Output the (x, y) coordinate of the center of the cell containing the given text.  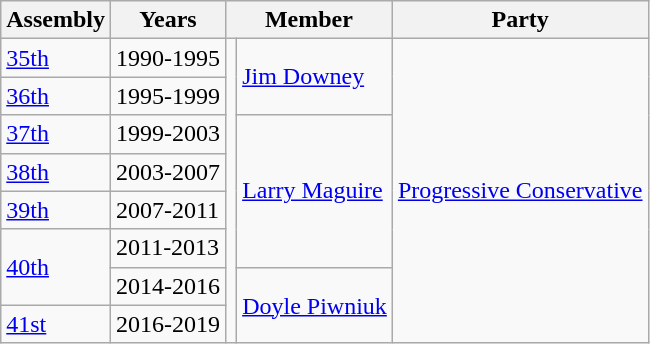
Jim Downey (315, 77)
41st (56, 324)
2003-2007 (168, 172)
39th (56, 210)
Assembly (56, 20)
2007-2011 (168, 210)
Party (520, 20)
40th (56, 267)
1990-1995 (168, 58)
2011-2013 (168, 248)
Years (168, 20)
Member (310, 20)
Progressive Conservative (520, 191)
Doyle Piwniuk (315, 305)
38th (56, 172)
2014-2016 (168, 286)
37th (56, 134)
36th (56, 96)
Larry Maguire (315, 191)
1999-2003 (168, 134)
1995-1999 (168, 96)
35th (56, 58)
2016-2019 (168, 324)
